Detect which cell encompasses the target text, then output its (x, y) center coordinate. 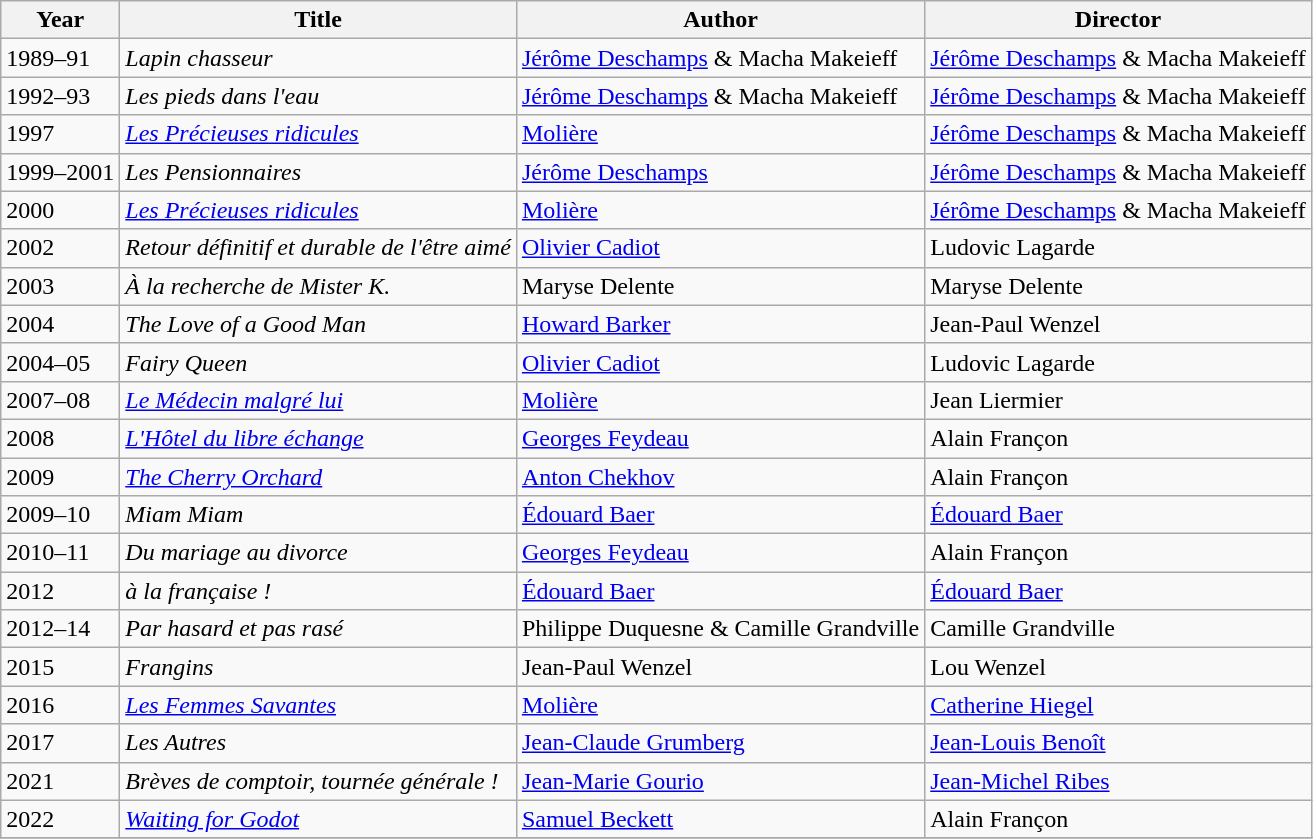
1989–91 (60, 58)
Waiting for Godot (318, 819)
Philippe Duquesne & Camille Grandville (720, 629)
Le Médecin malgré lui (318, 400)
2015 (60, 667)
Catherine Hiegel (1118, 705)
2021 (60, 781)
2010–11 (60, 553)
2008 (60, 438)
Author (720, 20)
Lapin chasseur (318, 58)
2022 (60, 819)
2000 (60, 210)
Director (1118, 20)
1997 (60, 134)
Jean-Marie Gourio (720, 781)
Jérôme Deschamps (720, 172)
2003 (60, 286)
Du mariage au divorce (318, 553)
Lou Wenzel (1118, 667)
2007–08 (60, 400)
2012 (60, 591)
2004–05 (60, 362)
Par hasard et pas rasé (318, 629)
Les Autres (318, 743)
2016 (60, 705)
2004 (60, 324)
Jean Liermier (1118, 400)
1992–93 (60, 96)
Frangins (318, 667)
2009–10 (60, 515)
Brèves de comptoir, tournée générale ! (318, 781)
Miam Miam (318, 515)
Camille Grandville (1118, 629)
Anton Chekhov (720, 477)
Les Pensionnaires (318, 172)
Samuel Beckett (720, 819)
The Cherry Orchard (318, 477)
Jean-Louis Benoît (1118, 743)
Retour définitif et durable de l'être aimé (318, 248)
2012–14 (60, 629)
Fairy Queen (318, 362)
Les pieds dans l'eau (318, 96)
2009 (60, 477)
2017 (60, 743)
Les Femmes Savantes (318, 705)
Year (60, 20)
L'Hôtel du libre échange (318, 438)
2002 (60, 248)
The Love of a Good Man (318, 324)
1999–2001 (60, 172)
Title (318, 20)
Jean-Michel Ribes (1118, 781)
Jean-Claude Grumberg (720, 743)
À la recherche de Mister K. (318, 286)
à la française ! (318, 591)
Howard Barker (720, 324)
